For the text-containing cell, return its midpoint in [x, y] coordinate format. 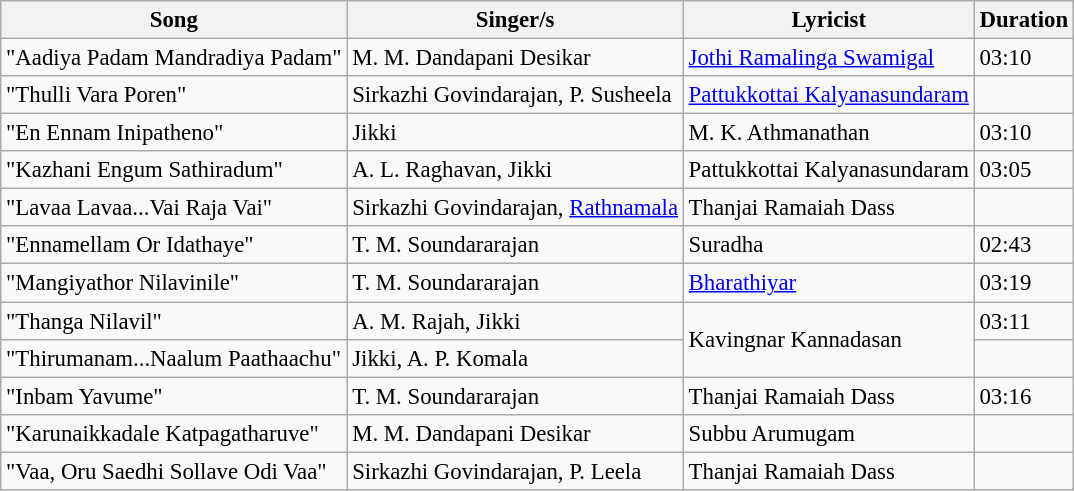
Suradha [828, 245]
Sirkazhi Govindarajan, P. Leela [515, 471]
Bharathiyar [828, 283]
A. M. Rajah, Jikki [515, 321]
"Lavaa Lavaa...Vai Raja Vai" [174, 208]
Kavingnar Kannadasan [828, 340]
Song [174, 20]
"Thulli Vara Poren" [174, 95]
03:19 [1024, 283]
Subbu Arumugam [828, 433]
02:43 [1024, 245]
M. K. Athmanathan [828, 133]
"Thirumanam...Naalum Paathaachu" [174, 358]
"Inbam Yavume" [174, 396]
Jikki [515, 133]
Sirkazhi Govindarajan, Rathnamala [515, 208]
Lyricist [828, 20]
"Ennamellam Or Idathaye" [174, 245]
03:16 [1024, 396]
"Mangiyathor Nilavinile" [174, 283]
03:11 [1024, 321]
"Thanga Nilavil" [174, 321]
Duration [1024, 20]
Jothi Ramalinga Swamigal [828, 58]
Jikki, A. P. Komala [515, 358]
03:05 [1024, 170]
"Karunaikkadale Katpagatharuve" [174, 433]
Sirkazhi Govindarajan, P. Susheela [515, 95]
"Vaa, Oru Saedhi Sollave Odi Vaa" [174, 471]
Singer/s [515, 20]
A. L. Raghavan, Jikki [515, 170]
"Aadiya Padam Mandradiya Padam" [174, 58]
"En Ennam Inipatheno" [174, 133]
"Kazhani Engum Sathiradum" [174, 170]
